Locate the cell with the specified text and output its [X, Y] center coordinate. 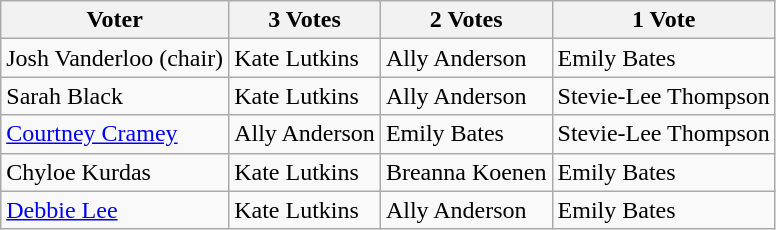
3 Votes [305, 20]
Breanna Koenen [466, 172]
Josh Vanderloo (chair) [115, 58]
Chyloe Kurdas [115, 172]
Sarah Black [115, 96]
1 Vote [664, 20]
Debbie Lee [115, 210]
Voter [115, 20]
Courtney Cramey [115, 134]
2 Votes [466, 20]
